Search for the cell housing the specified text and yield its (X, Y) center coordinate. 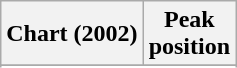
Peakposition (189, 34)
Chart (2002) (72, 34)
